Determine the [x, y] coordinate at the center of the cell enclosing the given text.  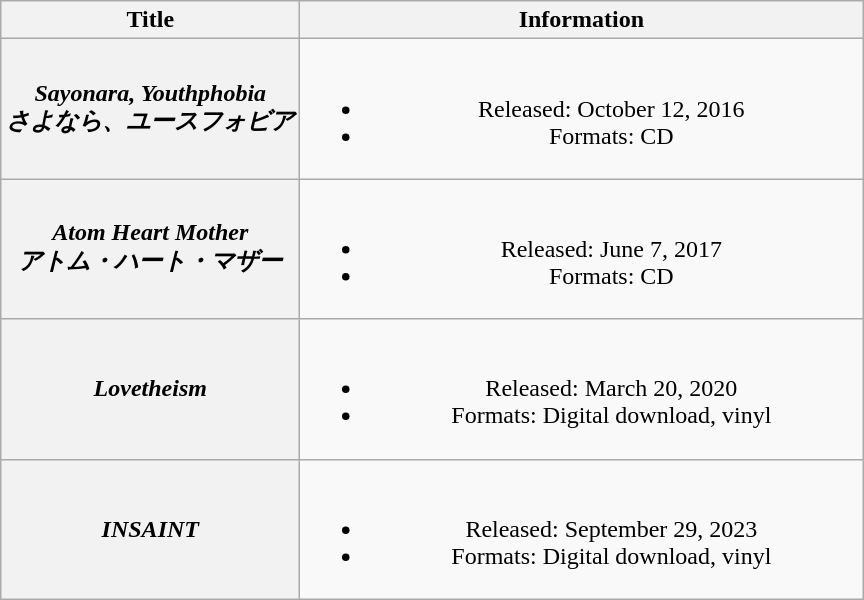
Released: October 12, 2016Formats: CD [582, 109]
Released: June 7, 2017Formats: CD [582, 249]
Atom Heart Motherアトム・ハート・マザー [150, 249]
INSAINT [150, 529]
Information [582, 20]
Sayonara, Youthphobiaさよなら、ユースフォビア [150, 109]
Lovetheism [150, 389]
Released: March 20, 2020Formats: Digital download, vinyl [582, 389]
Title [150, 20]
Released: September 29, 2023Formats: Digital download, vinyl [582, 529]
